Determine the (X, Y) coordinate at the center of the cell enclosing the given text.  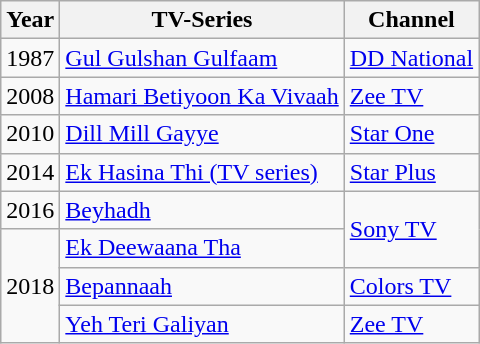
Channel (411, 20)
Star One (411, 134)
Dill Mill Gayye (202, 134)
Ek Deewaana Tha (202, 248)
Sony TV (411, 229)
DD National (411, 58)
TV-Series (202, 20)
Beyhadh (202, 210)
Hamari Betiyoon Ka Vivaah (202, 96)
Bepannaah (202, 286)
2008 (30, 96)
Year (30, 20)
2016 (30, 210)
2010 (30, 134)
Star Plus (411, 172)
2014 (30, 172)
Colors TV (411, 286)
Gul Gulshan Gulfaam (202, 58)
1987 (30, 58)
Yeh Teri Galiyan (202, 324)
Ek Hasina Thi (TV series) (202, 172)
2018 (30, 286)
